Pinpoint the cell where the given text exists, returning its (x, y) midpoint coordinate. 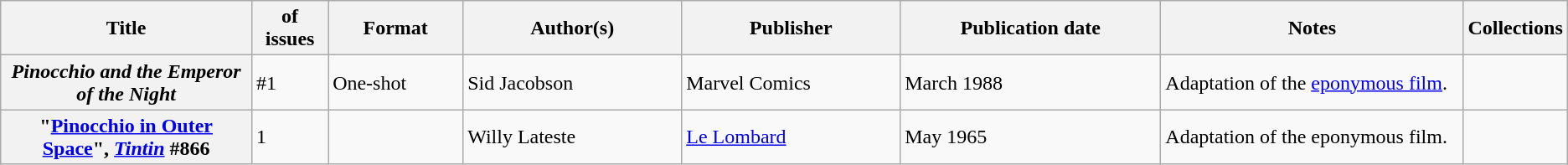
Sid Jacobson (573, 82)
Notes (1312, 28)
Collections (1515, 28)
Title (126, 28)
Marvel Comics (791, 82)
#1 (290, 82)
of issues (290, 28)
Format (395, 28)
Willy Lateste (573, 137)
Author(s) (573, 28)
1 (290, 137)
Publisher (791, 28)
"Pinocchio in Outer Space", Tintin #866 (126, 137)
March 1988 (1030, 82)
Publication date (1030, 28)
Le Lombard (791, 137)
May 1965 (1030, 137)
Pinocchio and the Emperor of the Night (126, 82)
One-shot (395, 82)
